Search for the cell housing the specified text and yield its (x, y) center coordinate. 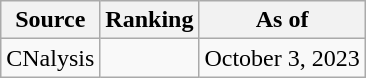
Source (50, 20)
CNalysis (50, 58)
As of (282, 20)
Ranking (150, 20)
October 3, 2023 (282, 58)
